Determine the (x, y) coordinate at the center of the cell enclosing the given text.  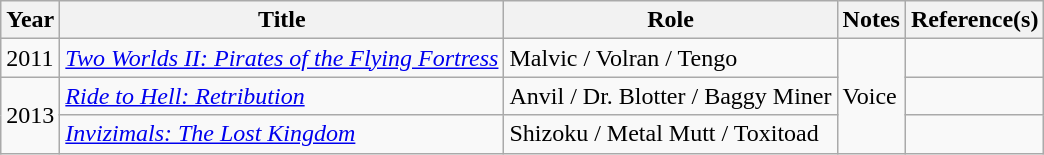
Voice (871, 96)
Title (282, 20)
Invizimals: The Lost Kingdom (282, 134)
Anvil / Dr. Blotter / Baggy Miner (670, 96)
Year (30, 20)
2013 (30, 115)
2011 (30, 58)
Two Worlds II: Pirates of the Flying Fortress (282, 58)
Shizoku / Metal Mutt / Toxitoad (670, 134)
Notes (871, 20)
Malvic / Volran / Tengo (670, 58)
Ride to Hell: Retribution (282, 96)
Role (670, 20)
Reference(s) (974, 20)
